Search for the cell housing the specified text and yield its (X, Y) center coordinate. 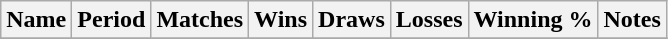
Winning % (533, 20)
Losses (429, 20)
Wins (281, 20)
Name (36, 20)
Period (112, 20)
Notes (632, 20)
Matches (200, 20)
Draws (352, 20)
